Search for the cell housing the specified text and yield its [X, Y] center coordinate. 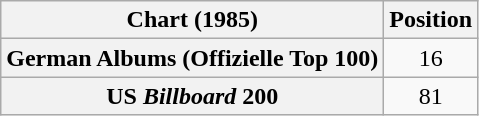
81 [431, 96]
Position [431, 20]
US Billboard 200 [192, 96]
16 [431, 58]
German Albums (Offizielle Top 100) [192, 58]
Chart (1985) [192, 20]
